Find where the given text appears and provide that cell's center as [X, Y] coordinate. 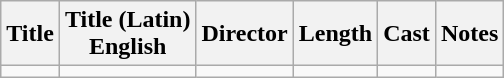
Cast [407, 34]
Director [244, 34]
Title (Latin)English [128, 34]
Title [30, 34]
Notes [469, 34]
Length [335, 34]
